Locate the cell with the specified text and output its [X, Y] center coordinate. 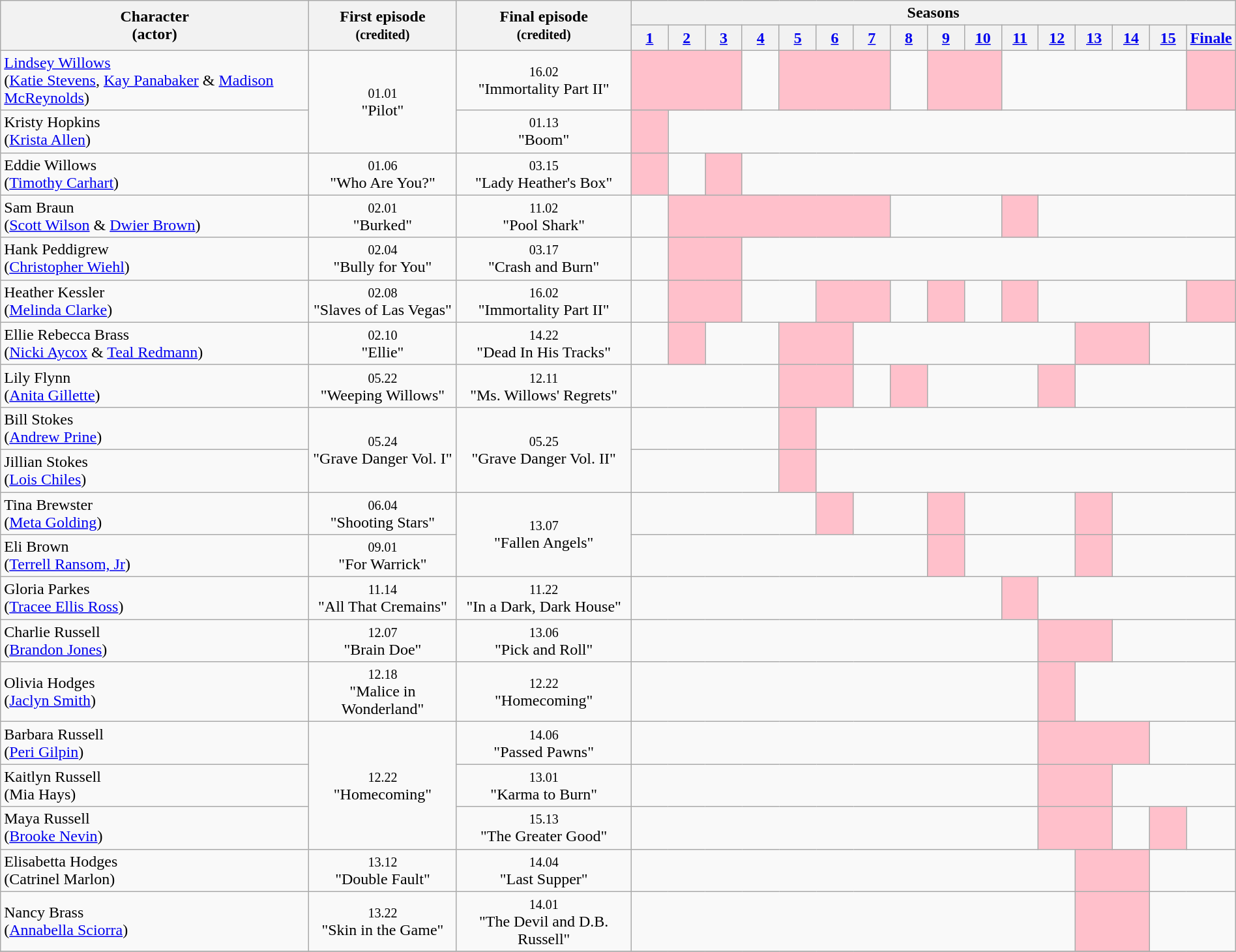
05.25"Grave Danger Vol. II" [544, 449]
Final episode(credited) [544, 25]
03.17"Crash and Burn" [544, 258]
Finale [1211, 38]
11.14"All That Cremains" [383, 599]
12.07"Brain Doe" [383, 640]
Nancy Brass(Annabella Sciorra) [155, 921]
05.24"Grave Danger Vol. I" [383, 449]
Barbara Russell(Peri Gilpin) [155, 743]
03.15"Lady Heather's Box" [544, 173]
02.04"Bully for You" [383, 258]
13 [1094, 38]
Jillian Stokes(Lois Chiles) [155, 471]
Olivia Hodges(Jaclyn Smith) [155, 692]
Sam Braun(Scott Wilson & Dwier Brown) [155, 216]
12 [1057, 38]
13.22"Skin in the Game" [383, 921]
14 [1132, 38]
Bill Stokes(Andrew Prine) [155, 428]
Kaitlyn Russell(Mia Hays) [155, 785]
Gloria Parkes(Tracee Ellis Ross) [155, 599]
6 [834, 38]
1 [649, 38]
Lily Flynn(Anita Gillette) [155, 386]
13.12"Double Fault" [383, 870]
9 [945, 38]
Ellie Rebecca Brass(Nicki Aycox & Teal Redmann) [155, 343]
11.22"In a Dark, Dark House" [544, 599]
Seasons [934, 13]
02.10"Ellie" [383, 343]
13.07"Fallen Angels" [544, 534]
13.06"Pick and Roll" [544, 640]
Lindsey Willows(Katie Stevens, Kay Panabaker & Madison McReynolds) [155, 80]
02.08"Slaves of Las Vegas" [383, 301]
01.13"Boom" [544, 132]
Hank Peddigrew(Christopher Wiehl) [155, 258]
14.22"Dead In His Tracks" [544, 343]
11 [1020, 38]
7 [872, 38]
13.01"Karma to Burn" [544, 785]
Kristy Hopkins(Krista Allen) [155, 132]
5 [798, 38]
09.01"For Warrick" [383, 556]
Tina Brewster(Meta Golding) [155, 513]
Heather Kessler(Melinda Clarke) [155, 301]
01.01"Pilot" [383, 102]
14.04"Last Supper" [544, 870]
02.01"Burked" [383, 216]
06.04"Shooting Stars" [383, 513]
3 [724, 38]
15.13"The Greater Good" [544, 828]
Eli Brown(Terrell Ransom, Jr) [155, 556]
01.06"Who Are You?" [383, 173]
14.06"Passed Pawns" [544, 743]
Charlie Russell(Brandon Jones) [155, 640]
12.18"Malice in Wonderland" [383, 692]
Character(actor) [155, 25]
12.11"Ms. Willows' Regrets" [544, 386]
4 [760, 38]
8 [909, 38]
14.01"The Devil and D.B. Russell" [544, 921]
05.22"Weeping Willows" [383, 386]
First episode(credited) [383, 25]
11.02"Pool Shark" [544, 216]
2 [687, 38]
Eddie Willows(Timothy Carhart) [155, 173]
Elisabetta Hodges(Catrinel Marlon) [155, 870]
15 [1168, 38]
10 [983, 38]
Maya Russell(Brooke Nevin) [155, 828]
